Locate the cell with the specified text and output its [x, y] center coordinate. 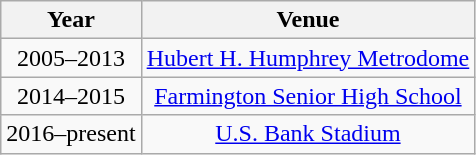
2014–2015 [71, 96]
Year [71, 20]
2005–2013 [71, 58]
Hubert H. Humphrey Metrodome [308, 58]
Venue [308, 20]
2016–present [71, 134]
U.S. Bank Stadium [308, 134]
Farmington Senior High School [308, 96]
